Provide the [X, Y] coordinate of the cell's center where the given text is located.  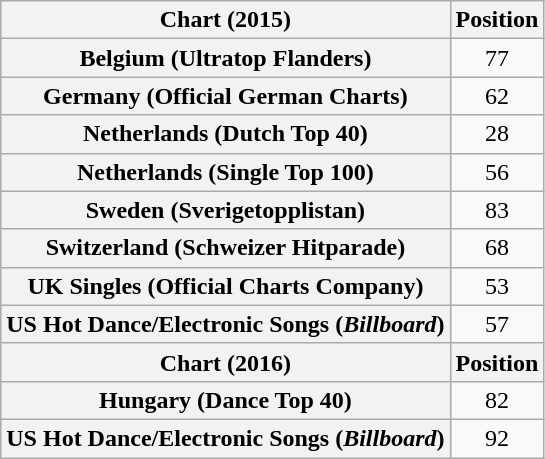
83 [497, 210]
92 [497, 438]
68 [497, 248]
82 [497, 400]
Netherlands (Single Top 100) [226, 172]
Chart (2015) [226, 20]
53 [497, 286]
57 [497, 324]
Sweden (Sverigetopplistan) [226, 210]
Chart (2016) [226, 362]
28 [497, 134]
Netherlands (Dutch Top 40) [226, 134]
56 [497, 172]
62 [497, 96]
Germany (Official German Charts) [226, 96]
Belgium (Ultratop Flanders) [226, 58]
77 [497, 58]
UK Singles (Official Charts Company) [226, 286]
Hungary (Dance Top 40) [226, 400]
Switzerland (Schweizer Hitparade) [226, 248]
